Locate the cell with the specified text and output its (x, y) center coordinate. 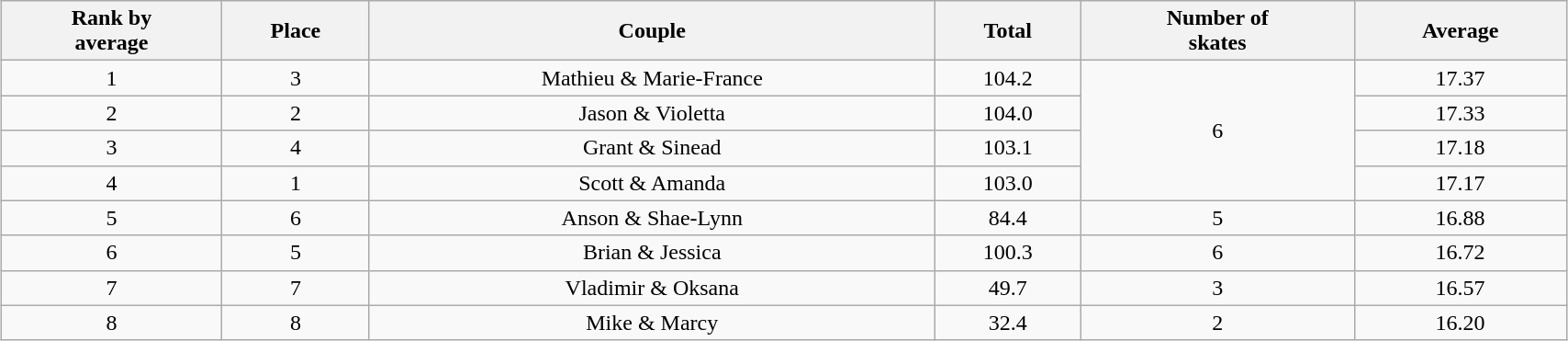
Mathieu & Marie-France (652, 78)
16.72 (1460, 253)
Couple (652, 31)
16.20 (1460, 323)
Place (296, 31)
Anson & Shae-Lynn (652, 218)
Vladimir & Oksana (652, 288)
49.7 (1008, 288)
Brian & Jessica (652, 253)
Total (1008, 31)
17.37 (1460, 78)
Mike & Marcy (652, 323)
Grant & Sinead (652, 148)
16.57 (1460, 288)
17.17 (1460, 183)
100.3 (1008, 253)
103.1 (1008, 148)
Average (1460, 31)
Number of skates (1217, 31)
Jason & Violetta (652, 113)
Scott & Amanda (652, 183)
104.2 (1008, 78)
17.33 (1460, 113)
16.88 (1460, 218)
84.4 (1008, 218)
103.0 (1008, 183)
17.18 (1460, 148)
104.0 (1008, 113)
32.4 (1008, 323)
Rank by average (111, 31)
